Extract the (X, Y) coordinate from the center of the cell holding the provided text.  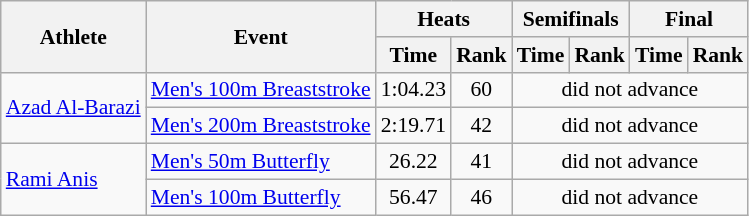
Men's 50m Butterfly (261, 162)
Final (689, 19)
1:04.23 (414, 90)
46 (482, 197)
Men's 100m Breaststroke (261, 90)
Azad Al-Barazi (74, 108)
41 (482, 162)
Athlete (74, 36)
Semifinals (571, 19)
Men's 200m Breaststroke (261, 126)
2:19.71 (414, 126)
Rami Anis (74, 180)
26.22 (414, 162)
60 (482, 90)
Event (261, 36)
42 (482, 126)
Heats (444, 19)
Men's 100m Butterfly (261, 197)
56.47 (414, 197)
